Return (X, Y) of the center of cell containing provided text 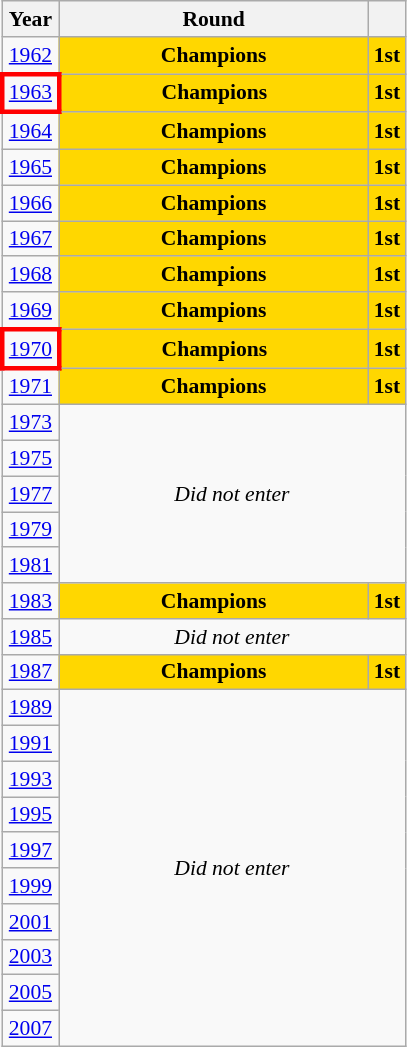
1975 (30, 459)
1966 (30, 203)
1971 (30, 386)
1963 (30, 94)
2007 (30, 1029)
1970 (30, 348)
1995 (30, 815)
Round (214, 19)
1993 (30, 779)
1985 (30, 637)
2005 (30, 993)
1989 (30, 708)
2003 (30, 957)
1962 (30, 56)
Year (30, 19)
1987 (30, 672)
1964 (30, 132)
1969 (30, 310)
1981 (30, 566)
1977 (30, 494)
1967 (30, 239)
1968 (30, 275)
1999 (30, 886)
1997 (30, 851)
1983 (30, 601)
1973 (30, 423)
1965 (30, 168)
2001 (30, 922)
1991 (30, 744)
1979 (30, 530)
